Determine the [x, y] coordinate at the center of the cell enclosing the given text.  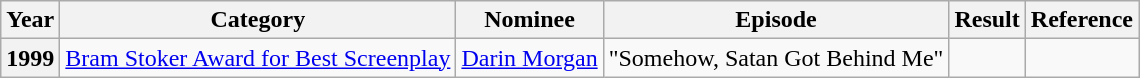
1999 [30, 58]
Episode [776, 20]
Category [258, 20]
Nominee [530, 20]
Result [987, 20]
"Somehow, Satan Got Behind Me" [776, 58]
Year [30, 20]
Reference [1082, 20]
Bram Stoker Award for Best Screenplay [258, 58]
Darin Morgan [530, 58]
